Extract the (x, y) coordinate from the center of the cell holding the provided text.  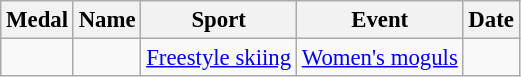
Sport (219, 20)
Freestyle skiing (219, 58)
Name (107, 20)
Medal (38, 20)
Women's moguls (380, 58)
Date (491, 20)
Event (380, 20)
